Identify which cell holds the provided text, then report its [X, Y] central coordinate. 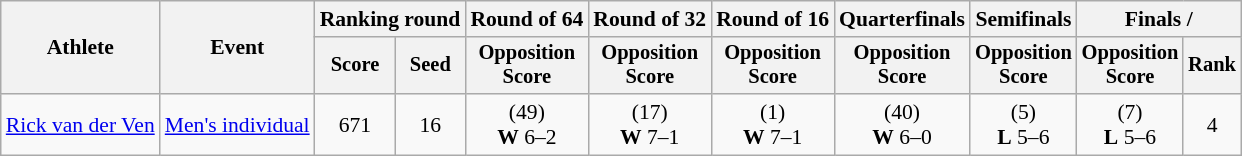
Rank [1212, 66]
Men's individual [238, 124]
671 [356, 124]
Athlete [80, 48]
Score [356, 66]
16 [430, 124]
Semifinals [1024, 19]
Quarterfinals [902, 19]
4 [1212, 124]
Rick van der Ven [80, 124]
(7)L 5–6 [1130, 124]
(17)W 7–1 [650, 124]
Event [238, 48]
(40)W 6–0 [902, 124]
Round of 64 [526, 19]
Round of 32 [650, 19]
(5)L 5–6 [1024, 124]
Finals / [1159, 19]
Seed [430, 66]
(49)W 6–2 [526, 124]
Round of 16 [772, 19]
Ranking round [390, 19]
(1)W 7–1 [772, 124]
